Scan for the cell matching the given text and deliver its (X, Y) coordinate at center. 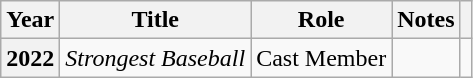
Role (322, 20)
2022 (30, 58)
Strongest Baseball (156, 58)
Notes (426, 20)
Title (156, 20)
Cast Member (322, 58)
Year (30, 20)
